Determine the [X, Y] coordinate at the center of the cell enclosing the given text.  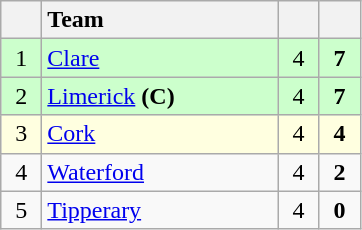
Tipperary [160, 210]
Clare [160, 58]
Limerick (C) [160, 96]
1 [22, 58]
0 [340, 210]
5 [22, 210]
Cork [160, 134]
3 [22, 134]
Team [160, 20]
Waterford [160, 172]
